Output the [X, Y] coordinate of the center of the cell containing the given text.  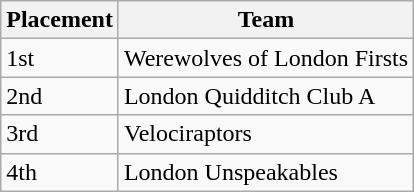
3rd [60, 134]
Werewolves of London Firsts [266, 58]
Velociraptors [266, 134]
2nd [60, 96]
London Unspeakables [266, 172]
1st [60, 58]
Team [266, 20]
Placement [60, 20]
4th [60, 172]
London Quidditch Club A [266, 96]
